Capture the cell that displays the provided text and extract its [X, Y] central coordinate. 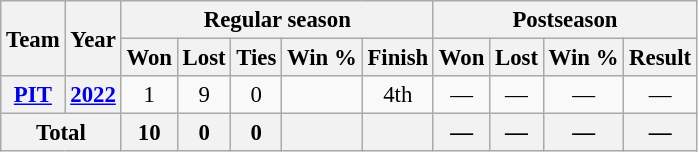
2022 [93, 95]
4th [398, 95]
Finish [398, 58]
Year [93, 38]
1 [149, 95]
Ties [256, 58]
9 [204, 95]
Regular season [277, 20]
Total [61, 133]
Team [33, 38]
10 [149, 133]
Postseason [564, 20]
PIT [33, 95]
Result [660, 58]
